Locate the cell with the specified text and output its (x, y) center coordinate. 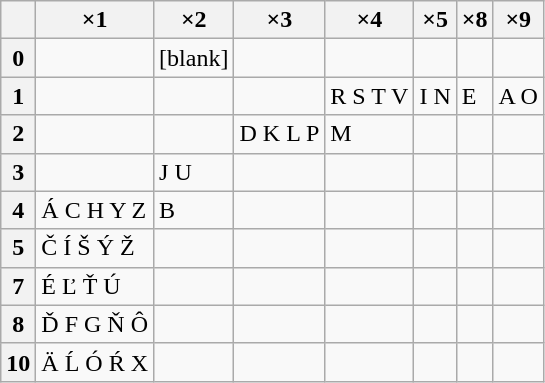
2 (18, 134)
×4 (370, 20)
×2 (194, 20)
[blank] (194, 58)
8 (18, 324)
E (474, 96)
×5 (435, 20)
R S T V (370, 96)
×3 (280, 20)
M (370, 134)
I N (435, 96)
É Ľ Ť Ú (95, 286)
J U (194, 172)
Á C H Y Z (95, 210)
7 (18, 286)
3 (18, 172)
Ď F G Ň Ô (95, 324)
B (194, 210)
×1 (95, 20)
Ä Ĺ Ó Ŕ X (95, 362)
A O (518, 96)
×8 (474, 20)
×9 (518, 20)
1 (18, 96)
D K L P (280, 134)
Č Í Š Ý Ž (95, 248)
4 (18, 210)
5 (18, 248)
10 (18, 362)
0 (18, 58)
